Output the [x, y] coordinate of the center of the cell containing the given text.  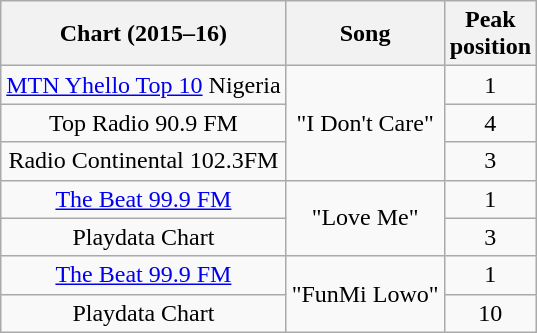
Radio Continental 102.3FM [144, 161]
Top Radio 90.9 FM [144, 123]
"Love Me" [365, 218]
Chart (2015–16) [144, 34]
Song [365, 34]
4 [490, 123]
10 [490, 313]
"I Don't Care" [365, 123]
Peakposition [490, 34]
MTN Yhello Top 10 Nigeria [144, 85]
"FunMi Lowo" [365, 294]
